Search for the cell housing the specified text and yield its [x, y] center coordinate. 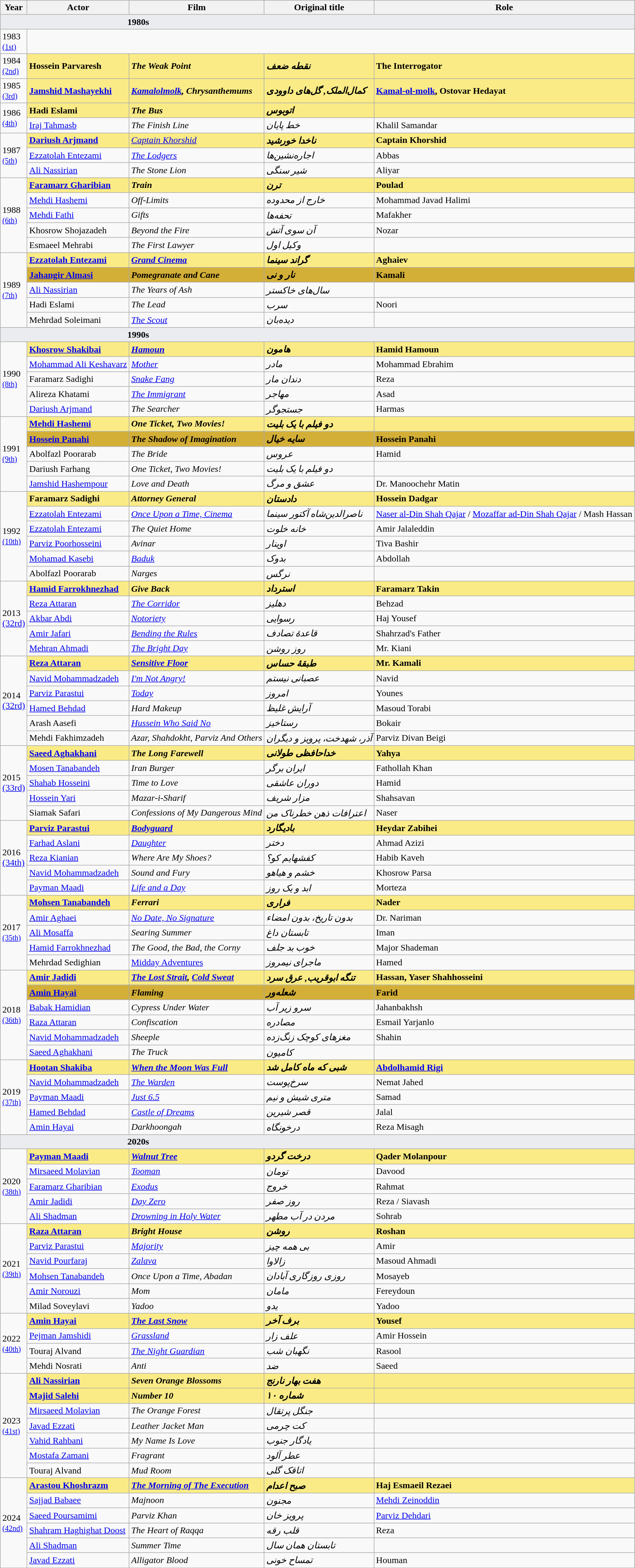
Hard Makeup [197, 708]
2015(33rd) [14, 783]
Saeed Poursamimi [78, 1515]
Narges [197, 574]
مادر [319, 364]
Baduk [197, 558]
Hamed [504, 963]
1988(6th) [14, 215]
Mohammad Ali Keshavarz [78, 364]
Day Zero [197, 1201]
Searing Summer [197, 932]
Castle of Dreams [197, 1112]
Just 6.5 [197, 1097]
Arastou Khoshrazm [78, 1486]
Sound and Fury [197, 873]
Esmaeel Mehrabi [78, 245]
Houman [504, 1560]
Hamoun [197, 349]
2020(38th) [14, 1186]
No Date, No Signature [197, 918]
Flaming [197, 993]
Shahram Haghighat Doost [78, 1531]
Amir Hossein [504, 1336]
Amir Norouzi [78, 1291]
I'm Not Angry! [197, 678]
Navid Pourfaraj [78, 1261]
آذر، شهدخت، پرویز و دیگران [319, 738]
Where Are My Shoes? [197, 858]
خروج [319, 1186]
یادگار جنوب [319, 1441]
کامیون [319, 1052]
The Last Snow [197, 1321]
ابد و یک روز [319, 888]
Alireza Khatami [78, 394]
Darkhoongah [197, 1127]
بادیگارد [319, 828]
زالاوا [319, 1261]
دندان مار [319, 379]
سرخ‌پوست [319, 1082]
سایه خیال [319, 439]
Mehdi Fakhimzadeh [78, 738]
Avinar [197, 544]
2018(36th) [14, 1015]
The Lodgers [197, 155]
The Lead [197, 305]
امروز [319, 693]
اتوبوس [319, 110]
خارج از محدوده [319, 200]
Pomegranate and Cane [197, 275]
قاعدهٔ تصادف [319, 633]
Babak Hamidian [78, 1007]
Esmail Yarjanlo [504, 1022]
مزار شریف [319, 798]
Nozar [504, 230]
Mehdi Fathi [78, 215]
Nemat Jahed [504, 1082]
2024(42nd) [14, 1523]
دادستان [319, 499]
Leather Jacket Man [197, 1426]
Parviz Divan Beigi [504, 738]
تحفه‌ها [319, 215]
Role [504, 8]
Noori [504, 305]
تابستان همان سال [319, 1545]
Ferrari [197, 903]
هامون [319, 349]
Amir Jalaleddin [504, 529]
نار و نی [319, 275]
کفشهایم کو؟ [319, 858]
Film [197, 8]
قلب رقه [319, 1531]
Amir Jafari [78, 633]
Hamid Hamoun [504, 349]
1990(8th) [14, 379]
Mehran Ahmadi [78, 648]
شبی‌ که ماه کامل شد [319, 1067]
The Stone Lion [197, 170]
The Bright Day [197, 648]
Mehrdad Sedighian [78, 963]
Majority [197, 1246]
Shahrzad's Father [504, 633]
Number 10 [197, 1396]
مامان [319, 1291]
The Morning of The Execution [197, 1486]
Once Upon a Time, Cinema [197, 514]
Behzad [504, 603]
Vahid Rahbani [78, 1441]
Off-Limits [197, 200]
درخت گردو [319, 1156]
مردن در آب مطهر [319, 1216]
The Lost Strait, Cold Sweat [197, 977]
Mosen Tanabandeh [78, 768]
جستجوگر [319, 409]
کت چرمی [319, 1426]
Farid [504, 993]
بدون تاریخ، بدون امضاء [319, 918]
Tiva Bashir [504, 544]
Actor [78, 8]
2019(37th) [14, 1097]
Hussein Who Said No [197, 723]
Aghaiev [504, 260]
Jamshid Hashempour [78, 484]
Faramarz Takin [504, 589]
1992(10th) [14, 536]
Grassland [197, 1336]
Yousef [504, 1321]
Bending the Rules [197, 633]
Majnoon [197, 1500]
شماره ۱۰ [319, 1396]
2017(35th) [14, 932]
Confessions of My Dangerous Mind [197, 813]
Abdolhamid Rigi [504, 1067]
1983(1st) [14, 42]
Mr. Kiani [504, 648]
Mr. Kamali [504, 663]
The Weak Point [197, 66]
Asad [504, 394]
دختر [319, 843]
ناصرالدین‌شاه آکتور سینما [319, 514]
دوران عاشقی [319, 783]
آرایش غلیظ [319, 708]
Morteza [504, 888]
The Quiet Home [197, 529]
Zalava [197, 1261]
مجنون [319, 1500]
Amir [504, 1246]
Aliyar [504, 170]
خانه خلوت [319, 529]
Sheeple [197, 1037]
Parviz Khan [197, 1515]
ماجرای نیمروز [319, 963]
تمساح خونی [319, 1560]
Shahab Hosseini [78, 783]
Dr. Nariman [504, 918]
Mafakher [504, 215]
Ali Mosaffa [78, 932]
آن سوی آتش [319, 230]
Pejman Jamshidi [78, 1336]
رستاخیز [319, 723]
روشن [319, 1231]
Poulad [504, 185]
نرگس [319, 574]
Life and a Day [197, 888]
دهلیز [319, 603]
روز روشن [319, 648]
When the Moon Was Full [197, 1067]
Samad [504, 1097]
تومان [319, 1171]
Khosrow Shakibai [78, 349]
Reza Misagh [504, 1127]
وکیل اول [319, 245]
رسوایی [319, 619]
Kamalolmolk, Chrysanthemums [197, 91]
کمال‌الملک, گل‌های داوودی [319, 91]
My Name Is Love [197, 1441]
Navid [504, 678]
Masoud Ahmadi [504, 1261]
اجاره‌نشین‌ها [319, 155]
خشم و هیاهو [319, 873]
2014(32rd) [14, 700]
Jalal [504, 1112]
Original title [319, 8]
Mohamad Kasebi [78, 558]
گراند سینما [319, 260]
Rahmat [504, 1186]
روز صفر [319, 1201]
Mehdi Nosrati [78, 1366]
اوینار [319, 544]
Saeed [504, 1366]
قصر شیرین [319, 1112]
Masoud Torabi [504, 708]
Walnut Tree [197, 1156]
Nader [504, 903]
Roshan [504, 1231]
پرویز خان [319, 1515]
Sensitive Floor [197, 663]
Mom [197, 1291]
ترن [319, 185]
استرداد [319, 589]
Shahsavan [504, 798]
متری شیش و نیم [319, 1097]
خداحافظی طولانی [319, 753]
Grand Cinema [197, 260]
Dariush Farhang [78, 469]
تابستان داغ [319, 932]
Hossein Dadgar [504, 499]
Bokair [504, 723]
Parviz Poorhosseini [78, 544]
عصبانی نیستم [319, 678]
علف زار [319, 1336]
Mehdi Zeinoddin [504, 1500]
ایران برگر [319, 768]
عروس [319, 454]
ضد [319, 1366]
Yahya [504, 753]
Exodus [197, 1186]
The Night Guardian [197, 1351]
Milad Soveylavi [78, 1306]
Sajjad Babaee [78, 1500]
Confiscation [197, 1022]
Love and Death [197, 484]
Beyond the Fire [197, 230]
Khosrow Parsa [504, 873]
Drowning in Holy Water [197, 1216]
The Searcher [197, 409]
Cypress Under Water [197, 1007]
2016(34th) [14, 858]
سرو زیر آب [319, 1007]
The Heart of Raqqa [197, 1531]
Amir Aghaei [78, 918]
Kamal-ol-molk, Ostovar Hedayat [504, 91]
Kamali [504, 275]
Once Upon a Time, Abadan [197, 1276]
Mother [197, 364]
1989(7th) [14, 290]
برف آخر [319, 1321]
Siamak Safari [78, 813]
ناخدا خورشید [319, 140]
Mohammad Ebrahim [504, 364]
Farhad Aslani [78, 843]
2023(41st) [14, 1425]
Give Back [197, 589]
1990s [317, 335]
Mud Room [197, 1470]
2013(32rd) [14, 619]
Habib Kaveh [504, 858]
Snake Fang [197, 379]
Seven Orange Blossoms [197, 1381]
Gifts [197, 215]
Davood [504, 1171]
Bright House [197, 1231]
مهاجر [319, 394]
Azar, Shahdokht, Parviz And Others [197, 738]
1984(2nd) [14, 66]
Year [14, 8]
Hossein Parvaresh [78, 66]
The First Lawyer [197, 245]
The Long Farewell [197, 753]
Naser [504, 813]
Mehrdad Soleimani [78, 320]
Train [197, 185]
Rasool [504, 1351]
Khosrow Shojazadeh [78, 230]
2022(40th) [14, 1343]
2021(39th) [14, 1268]
هفت بهار نارنج [319, 1381]
The Years of Ash [197, 290]
اتاقک گلی [319, 1470]
روزی روزگاری آبادان [319, 1276]
Alligator Blood [197, 1560]
فراری [319, 903]
Today [197, 693]
The Immigrant [197, 394]
The Good, the Bad, the Corny [197, 948]
Iman [504, 932]
Abbas [504, 155]
شعله‌ور [319, 993]
Jahangir Almasi [78, 275]
Heydar Zabihei [504, 828]
بدوک [319, 558]
Naser al-Din Shah Qajar / Mozaffar ad-Din Shah Qajar / Mash Hassan [504, 514]
مصادره [319, 1022]
Attorney General [197, 499]
Time to Love [197, 783]
تنگه ابوقریب, عرق سرد [319, 977]
The Orange Forest [197, 1411]
The Finish Line [197, 126]
Fereydoun [504, 1291]
The Scout [197, 320]
طبقهٔ حساس [319, 663]
خط پایان [319, 126]
1980s [317, 22]
The Truck [197, 1052]
Summer Time [197, 1545]
The Warden [197, 1082]
عشق و مرگ [319, 484]
Fragrant [197, 1456]
نقطه ضعف [319, 66]
The Corridor [197, 603]
Fathollah Khan [504, 768]
دیده‌بان [319, 320]
درخونگاه [319, 1127]
Abdollah [504, 558]
سرب [319, 305]
عطر آلود [319, 1456]
Jahanbakhsh [504, 1007]
Mohammad Javad Halimi [504, 200]
شیر سنگی [319, 170]
یدو [319, 1306]
Mazar-i-Sharif [197, 798]
Mosayeb [504, 1276]
Tooman [197, 1171]
Harmas [504, 409]
Ahmad Azizi [504, 843]
Iran Burger [197, 768]
Akbar Abdi [78, 619]
Shahin [504, 1037]
Midday Adventures [197, 963]
1987(5th) [14, 155]
Major Shademan [504, 948]
صبح اعدام [319, 1486]
1985(3rd) [14, 91]
Hassan, Yaser Shahhosseini [504, 977]
Hossein Yari [78, 798]
Daughter [197, 843]
Bodyguard [197, 828]
The Bus [197, 110]
Notoriety [197, 619]
اعترافات ذهن خطرناک من [319, 813]
1991(9th) [14, 454]
Reza Kianian [78, 858]
Reza / Siavash [504, 1201]
Khalil Samandar [504, 126]
Haj Esmaeil Rezaei [504, 1486]
خوب بد جلف [319, 948]
Dr. Manoochehr Matin [504, 484]
مغزهای کوچک زنگ‌زده [319, 1037]
Arash Aasefi [78, 723]
Anti [197, 1366]
1986(4th) [14, 118]
The Bride [197, 454]
بی همه چیز [319, 1246]
سال‌های خاکستر [319, 290]
2020s [317, 1141]
The Shadow of Imagination [197, 439]
Qader Molanpour [504, 1156]
نگهبان شب [319, 1351]
The Interrogator [504, 66]
Hootan Shakiba [78, 1067]
Sohrab [504, 1216]
Iraj Tahmasb [78, 126]
Mostafa Zamani [78, 1456]
Parviz Dehdari [504, 1515]
Majid Salehi [78, 1396]
Haj Yousef [504, 619]
جنگل پرتقال [319, 1411]
Younes [504, 693]
Jamshid Mashayekhi [78, 91]
